From the cell containing the given text, extract its center point as [X, Y] coordinate. 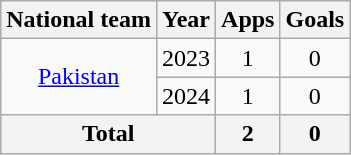
Pakistan [79, 77]
2024 [186, 96]
Year [186, 20]
Total [108, 134]
National team [79, 20]
Apps [248, 20]
2 [248, 134]
Goals [315, 20]
2023 [186, 58]
